Output the (X, Y) coordinate of the center of the cell containing the given text.  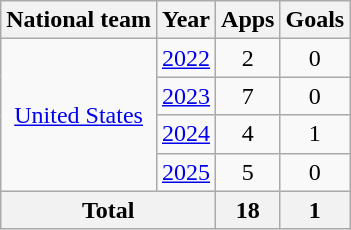
4 (248, 134)
Apps (248, 20)
2 (248, 58)
National team (79, 20)
2025 (186, 172)
2024 (186, 134)
18 (248, 210)
Year (186, 20)
Goals (315, 20)
Total (108, 210)
2023 (186, 96)
United States (79, 115)
5 (248, 172)
2022 (186, 58)
7 (248, 96)
